Search for the cell housing the specified text and yield its (x, y) center coordinate. 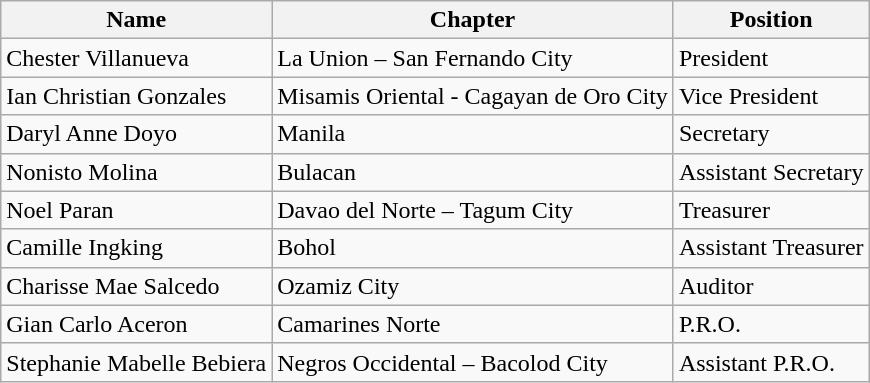
Secretary (771, 134)
Negros Occidental – Bacolod City (473, 362)
Assistant Treasurer (771, 248)
Manila (473, 134)
Position (771, 20)
Auditor (771, 286)
Davao del Norte – Tagum City (473, 210)
P.R.O. (771, 324)
Charisse Mae Salcedo (136, 286)
Noel Paran (136, 210)
Camille Ingking (136, 248)
Stephanie Mabelle Bebiera (136, 362)
La Union – San Fernando City (473, 58)
Assistant P.R.O. (771, 362)
Bulacan (473, 172)
Ian Christian Gonzales (136, 96)
Camarines Norte (473, 324)
Gian Carlo Aceron (136, 324)
Nonisto Molina (136, 172)
Assistant Secretary (771, 172)
Ozamiz City (473, 286)
Chapter (473, 20)
Treasurer (771, 210)
Bohol (473, 248)
Vice President (771, 96)
Misamis Oriental - Cagayan de Oro City (473, 96)
President (771, 58)
Name (136, 20)
Daryl Anne Doyo (136, 134)
Chester Villanueva (136, 58)
